Detect which cell encompasses the target text, then output its (X, Y) center coordinate. 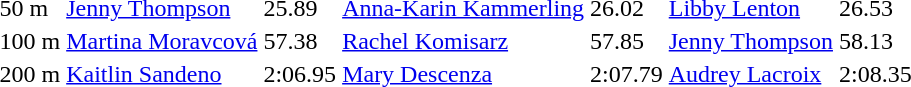
Rachel Komisarz (464, 41)
57.85 (627, 41)
Martina Moravcová (162, 41)
57.38 (300, 41)
Jenny Thompson (750, 41)
